Scan for the cell matching the given text and deliver its (X, Y) coordinate at center. 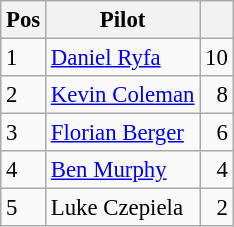
Kevin Coleman (123, 95)
Luke Czepiela (123, 208)
10 (216, 58)
3 (24, 133)
Ben Murphy (123, 170)
1 (24, 58)
Pilot (123, 20)
Pos (24, 20)
Daniel Ryfa (123, 58)
6 (216, 133)
Florian Berger (123, 133)
5 (24, 208)
8 (216, 95)
